Scan for the cell matching the given text and deliver its (X, Y) coordinate at center. 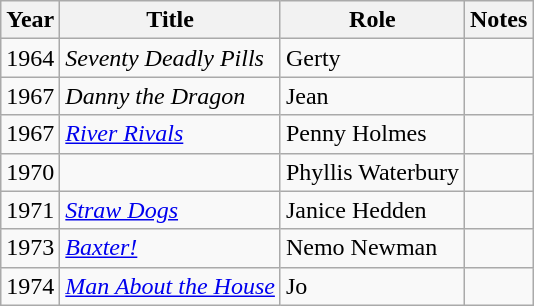
Straw Dogs (170, 210)
1973 (30, 248)
Danny the Dragon (170, 96)
Phyllis Waterbury (372, 172)
Man About the House (170, 286)
Jean (372, 96)
Jo (372, 286)
Baxter! (170, 248)
Janice Hedden (372, 210)
Penny Holmes (372, 134)
Seventy Deadly Pills (170, 58)
1964 (30, 58)
River Rivals (170, 134)
Notes (498, 20)
1971 (30, 210)
Year (30, 20)
Gerty (372, 58)
Title (170, 20)
1974 (30, 286)
1970 (30, 172)
Nemo Newman (372, 248)
Role (372, 20)
